Determine the (X, Y) coordinate at the center of the cell enclosing the given text.  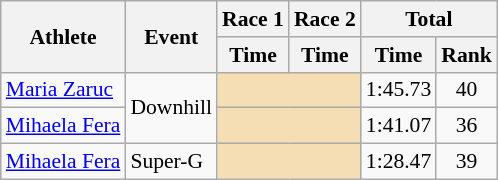
39 (466, 162)
1:28.47 (398, 162)
40 (466, 90)
Super-G (171, 162)
Rank (466, 55)
Downhill (171, 108)
Maria Zaruc (64, 90)
36 (466, 126)
1:41.07 (398, 126)
Athlete (64, 36)
Race 2 (325, 19)
Race 1 (253, 19)
Event (171, 36)
Total (429, 19)
1:45.73 (398, 90)
